Search for the cell housing the specified text and yield its [x, y] center coordinate. 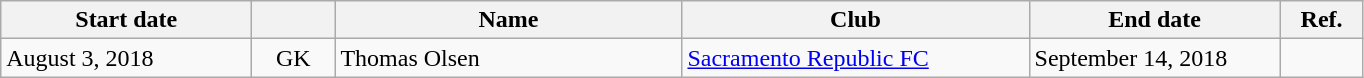
GK [294, 58]
August 3, 2018 [126, 58]
Club [856, 20]
September 14, 2018 [1154, 58]
End date [1154, 20]
Thomas Olsen [508, 58]
Ref. [1322, 20]
Name [508, 20]
Start date [126, 20]
Sacramento Republic FC [856, 58]
